Find where the given text appears and provide that cell's center as (x, y) coordinate. 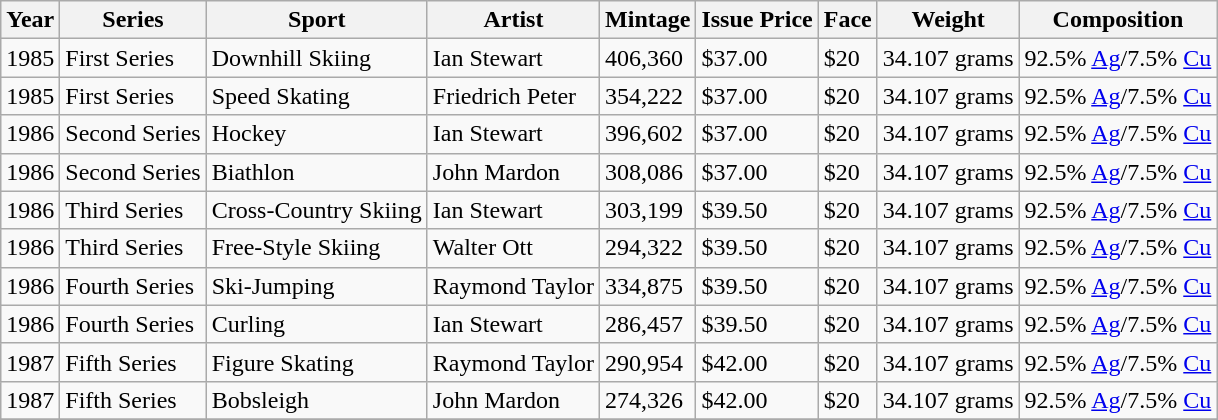
294,322 (648, 248)
Issue Price (757, 20)
Mintage (648, 20)
303,199 (648, 210)
Year (30, 20)
Series (133, 20)
Artist (513, 20)
Cross-Country Skiing (316, 210)
Free-Style Skiing (316, 248)
Face (848, 20)
334,875 (648, 286)
Figure Skating (316, 362)
Friedrich Peter (513, 96)
Ski-Jumping (316, 286)
354,222 (648, 96)
Sport (316, 20)
290,954 (648, 362)
308,086 (648, 172)
Speed Skating (316, 96)
Composition (1118, 20)
Bobsleigh (316, 400)
Biathlon (316, 172)
396,602 (648, 134)
274,326 (648, 400)
286,457 (648, 324)
Weight (948, 20)
406,360 (648, 58)
Downhill Skiing (316, 58)
Curling (316, 324)
Hockey (316, 134)
Walter Ott (513, 248)
